Pinpoint the cell where the given text exists, returning its (x, y) midpoint coordinate. 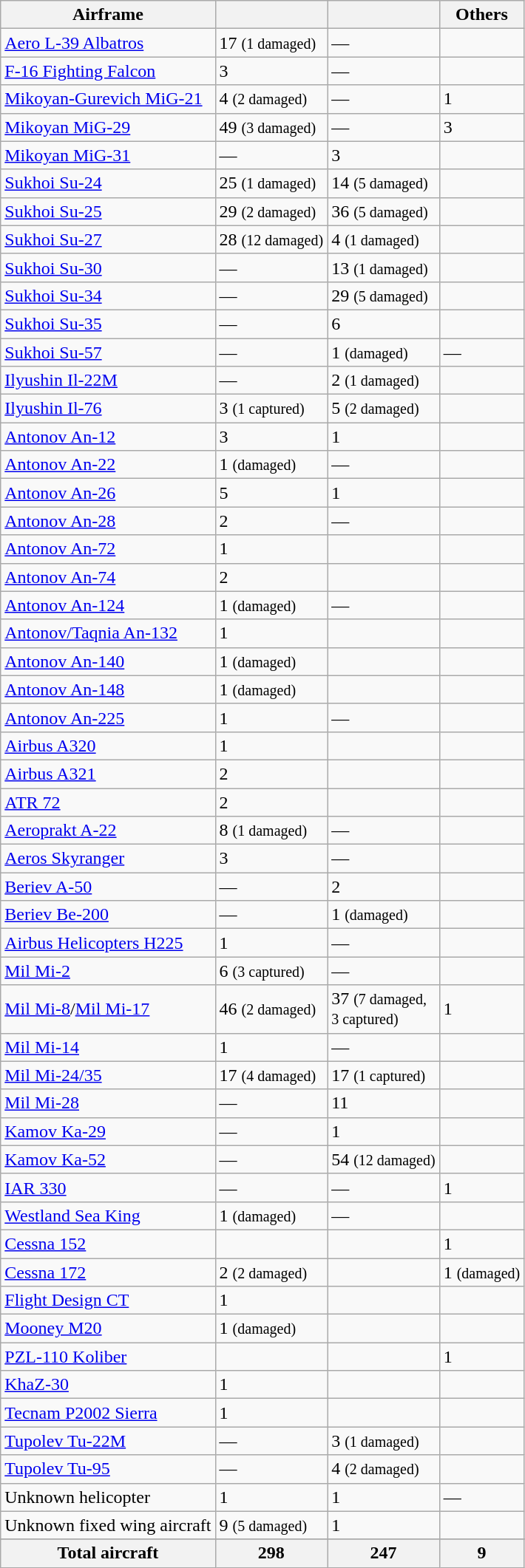
Flight Design CT (108, 1301)
Cessna 172 (108, 1272)
KhaZ-30 (108, 1385)
5 (271, 493)
Sukhoi Su-24 (108, 183)
9 (5 damaged) (271, 1525)
Antonov/Taqnia An-132 (108, 633)
3 (1 captured) (271, 409)
13 (1 damaged) (384, 267)
Mikoyan MiG-29 (108, 127)
Westland Sea King (108, 1216)
4 (1 damaged) (384, 239)
36 (5 damaged) (384, 211)
Unknown fixed wing aircraft (108, 1525)
298 (271, 1553)
Airbus A321 (108, 774)
3 (1 damaged) (384, 1441)
Antonov An-124 (108, 605)
28 (12 damaged) (271, 239)
Mikoyan MiG-31 (108, 155)
Antonov An-26 (108, 493)
25 (1 damaged) (271, 183)
Total aircraft (108, 1553)
5 (2 damaged) (384, 409)
Tecnam P2002 Sierra (108, 1413)
PZL-110 Koliber (108, 1357)
Kamov Ka-29 (108, 1131)
Antonov An-225 (108, 717)
11 (384, 1103)
ATR 72 (108, 802)
Beriev A-50 (108, 887)
Unknown helicopter (108, 1497)
Antonov An-148 (108, 689)
Sukhoi Su-35 (108, 324)
247 (384, 1553)
29 (2 damaged) (271, 211)
Sukhoi Su-34 (108, 296)
Tupolev Tu-22M (108, 1441)
Ilyushin Il-76 (108, 409)
Mikoyan-Gurevich MiG-21 (108, 99)
Aeros Skyranger (108, 859)
Antonov An-140 (108, 661)
Mil Mi-28 (108, 1103)
Antonov An-12 (108, 437)
Ilyushin Il-22M (108, 381)
37 (7 damaged,3 captured) (384, 1009)
Mil Mi-2 (108, 971)
Kamov Ka-52 (108, 1159)
F-16 Fighting Falcon (108, 71)
8 (1 damaged) (271, 831)
Airframe (108, 15)
46 (2 damaged) (271, 1009)
Mil Mi-14 (108, 1047)
9 (482, 1553)
Tupolev Tu-95 (108, 1469)
6 (3 captured) (271, 971)
6 (384, 324)
Mil Mi-24/35 (108, 1075)
14 (5 damaged) (384, 183)
Aeroprakt A-22 (108, 831)
Antonov An-72 (108, 549)
17 (1 damaged) (271, 43)
2 (2 damaged) (271, 1272)
Sukhoi Su-25 (108, 211)
IAR 330 (108, 1187)
29 (5 damaged) (384, 296)
Antonov An-22 (108, 465)
Mil Mi-8/Mil Mi-17 (108, 1009)
Mooney M20 (108, 1329)
Airbus Helicopters H225 (108, 943)
Cessna 152 (108, 1244)
Airbus A320 (108, 746)
Beriev Be-200 (108, 915)
Sukhoi Su-27 (108, 239)
Antonov An-28 (108, 521)
Sukhoi Su-57 (108, 352)
Aero L-39 Albatros (108, 43)
54 (12 damaged) (384, 1159)
17 (4 damaged) (271, 1075)
49 (3 damaged) (271, 127)
Sukhoi Su-30 (108, 267)
Antonov An-74 (108, 577)
Others (482, 15)
2 (1 damaged) (384, 381)
17 (1 captured) (384, 1075)
